Scan for the cell matching the given text and deliver its [x, y] coordinate at center. 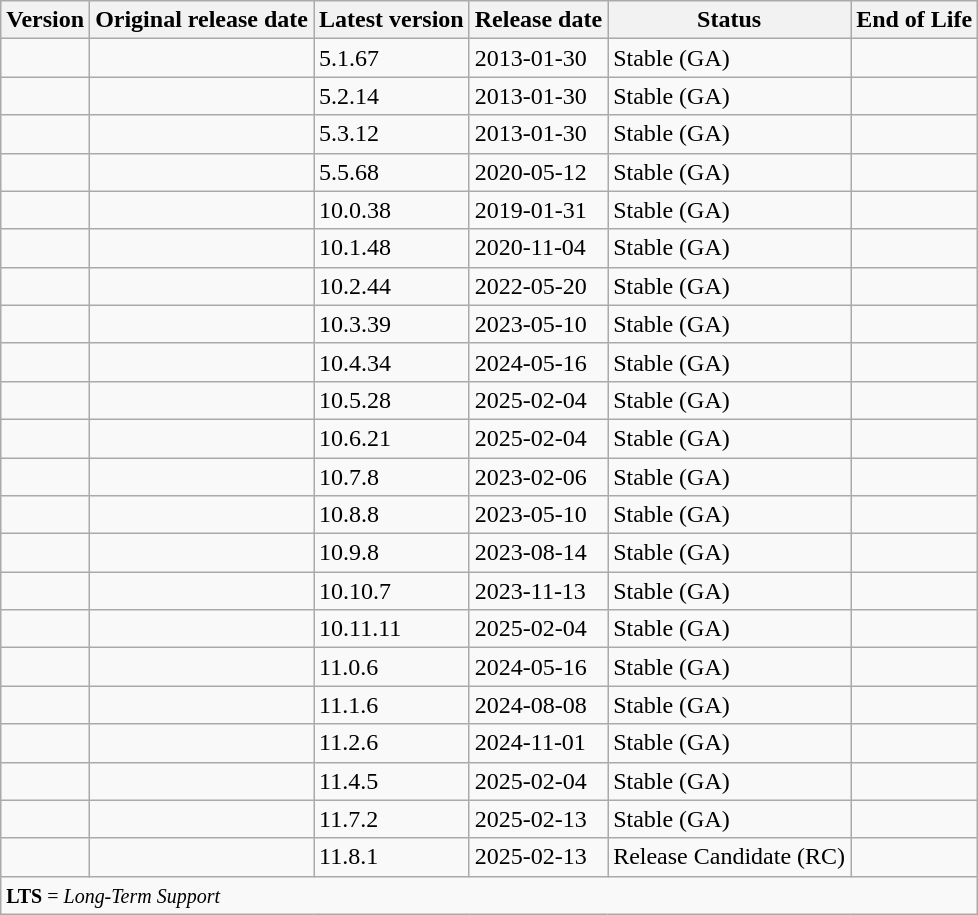
5.3.12 [392, 134]
2020-05-12 [538, 172]
2023-08-14 [538, 553]
2023-02-06 [538, 477]
Release Candidate (RC) [730, 857]
Status [730, 20]
10.1.48 [392, 248]
5.2.14 [392, 96]
2019-01-31 [538, 210]
Original release date [202, 20]
11.8.1 [392, 857]
11.4.5 [392, 781]
End of Life [914, 20]
10.11.11 [392, 629]
10.8.8 [392, 515]
LTS = Long-Term Support [490, 895]
11.2.6 [392, 743]
5.1.67 [392, 58]
2020-11-04 [538, 248]
10.5.28 [392, 400]
Latest version [392, 20]
Release date [538, 20]
Version [46, 20]
10.7.8 [392, 477]
11.1.6 [392, 705]
2024-08-08 [538, 705]
5.5.68 [392, 172]
11.0.6 [392, 667]
10.6.21 [392, 438]
2024-11-01 [538, 743]
10.10.7 [392, 591]
2023-11-13 [538, 591]
2022-05-20 [538, 286]
10.4.34 [392, 362]
10.0.38 [392, 210]
10.9.8 [392, 553]
11.7.2 [392, 819]
10.2.44 [392, 286]
10.3.39 [392, 324]
